Capture the cell that displays the provided text and extract its (X, Y) central coordinate. 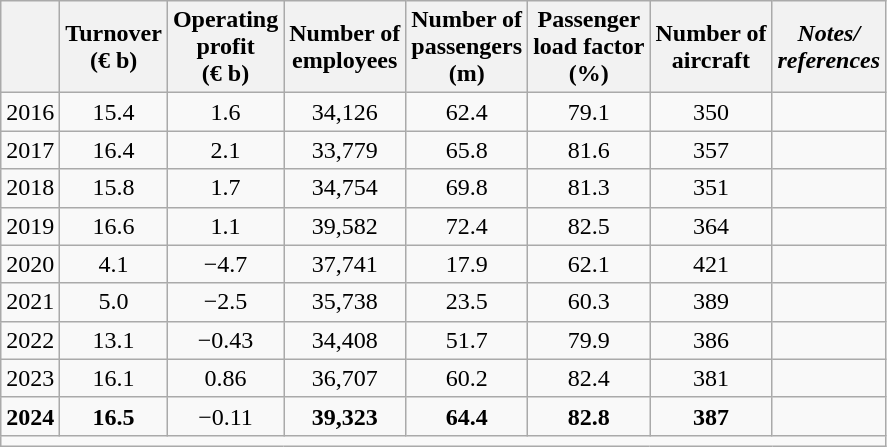
−2.5 (225, 302)
60.3 (589, 302)
2017 (30, 150)
35,738 (345, 302)
351 (711, 188)
34,126 (345, 112)
37,741 (345, 264)
60.2 (467, 378)
39,323 (345, 416)
−0.11 (225, 416)
1.6 (225, 112)
−4.7 (225, 264)
69.8 (467, 188)
387 (711, 416)
33,779 (345, 150)
16.6 (114, 226)
Number ofaircraft (711, 47)
−0.43 (225, 340)
39,582 (345, 226)
16.1 (114, 378)
0.86 (225, 378)
Number ofemployees (345, 47)
79.9 (589, 340)
1.1 (225, 226)
2021 (30, 302)
34,408 (345, 340)
2.1 (225, 150)
Number ofpassengers(m) (467, 47)
Passengerload factor(%) (589, 47)
79.1 (589, 112)
2024 (30, 416)
65.8 (467, 150)
36,707 (345, 378)
82.8 (589, 416)
5.0 (114, 302)
Operatingprofit(€ b) (225, 47)
72.4 (467, 226)
386 (711, 340)
364 (711, 226)
Turnover(€ b) (114, 47)
2020 (30, 264)
357 (711, 150)
64.4 (467, 416)
389 (711, 302)
81.6 (589, 150)
2019 (30, 226)
1.7 (225, 188)
51.7 (467, 340)
Notes/references (829, 47)
62.4 (467, 112)
421 (711, 264)
82.4 (589, 378)
2022 (30, 340)
82.5 (589, 226)
2016 (30, 112)
4.1 (114, 264)
62.1 (589, 264)
16.5 (114, 416)
23.5 (467, 302)
13.1 (114, 340)
81.3 (589, 188)
15.4 (114, 112)
381 (711, 378)
15.8 (114, 188)
350 (711, 112)
2023 (30, 378)
16.4 (114, 150)
17.9 (467, 264)
34,754 (345, 188)
2018 (30, 188)
